Return [x, y] of the center of cell containing provided text 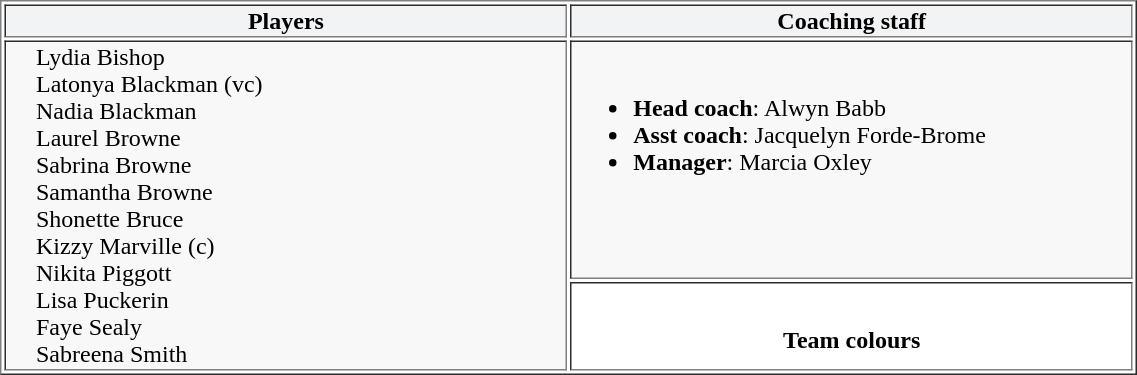
Coaching staff [852, 20]
Players [286, 20]
Head coach: Alwyn BabbAsst coach: Jacquelyn Forde-BromeManager: Marcia Oxley [852, 160]
